From the cell containing the given text, extract its center point as (X, Y) coordinate. 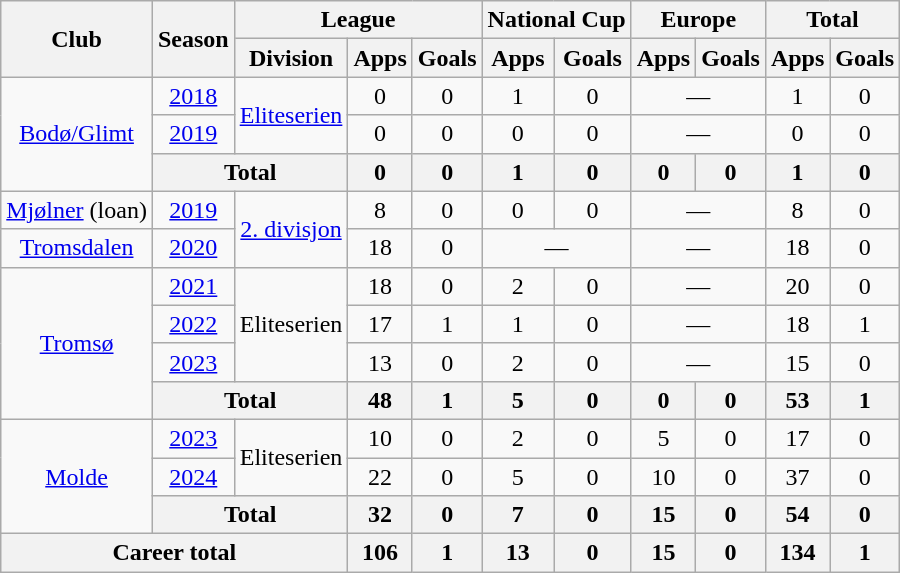
20 (797, 286)
Season (193, 39)
37 (797, 477)
2022 (193, 324)
Bodø/Glimt (77, 134)
Club (77, 39)
2. divisjon (291, 229)
53 (797, 400)
48 (380, 400)
2018 (193, 96)
Career total (174, 553)
League (358, 20)
54 (797, 515)
National Cup (556, 20)
7 (518, 515)
Europe (698, 20)
2024 (193, 477)
22 (380, 477)
2020 (193, 248)
2021 (193, 286)
Division (291, 58)
Tromsø (77, 343)
Tromsdalen (77, 248)
106 (380, 553)
Molde (77, 476)
32 (380, 515)
134 (797, 553)
Mjølner (loan) (77, 210)
